From the cell containing the given text, extract its center point as [x, y] coordinate. 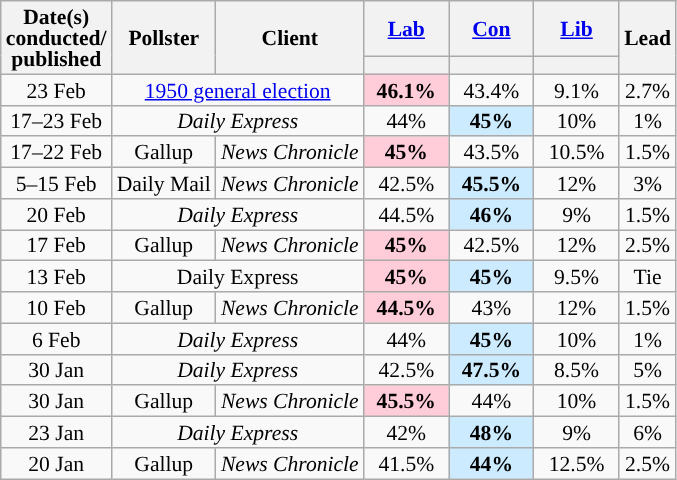
8.5% [576, 370]
5% [648, 370]
43.5% [492, 152]
20 Feb [56, 214]
23 Feb [56, 90]
5–15 Feb [56, 184]
10.5% [576, 152]
2.7% [648, 90]
Client [290, 38]
10 Feb [56, 308]
43% [492, 308]
1950 general election [238, 90]
Date(s)conducted/published [56, 38]
Daily Mail [164, 184]
17–22 Feb [56, 152]
6 Feb [56, 338]
Lab [406, 28]
23 Jan [56, 432]
48% [492, 432]
3% [648, 184]
Con [492, 28]
9.1% [576, 90]
43.4% [492, 90]
17 Feb [56, 246]
20 Jan [56, 464]
42% [406, 432]
Pollster [164, 38]
46% [492, 214]
9.5% [576, 276]
47.5% [492, 370]
17–23 Feb [56, 120]
6% [648, 432]
13 Feb [56, 276]
41.5% [406, 464]
Lead [648, 38]
Lib [576, 28]
Tie [648, 276]
46.1% [406, 90]
12.5% [576, 464]
